Return [x, y] of the center of cell containing provided text 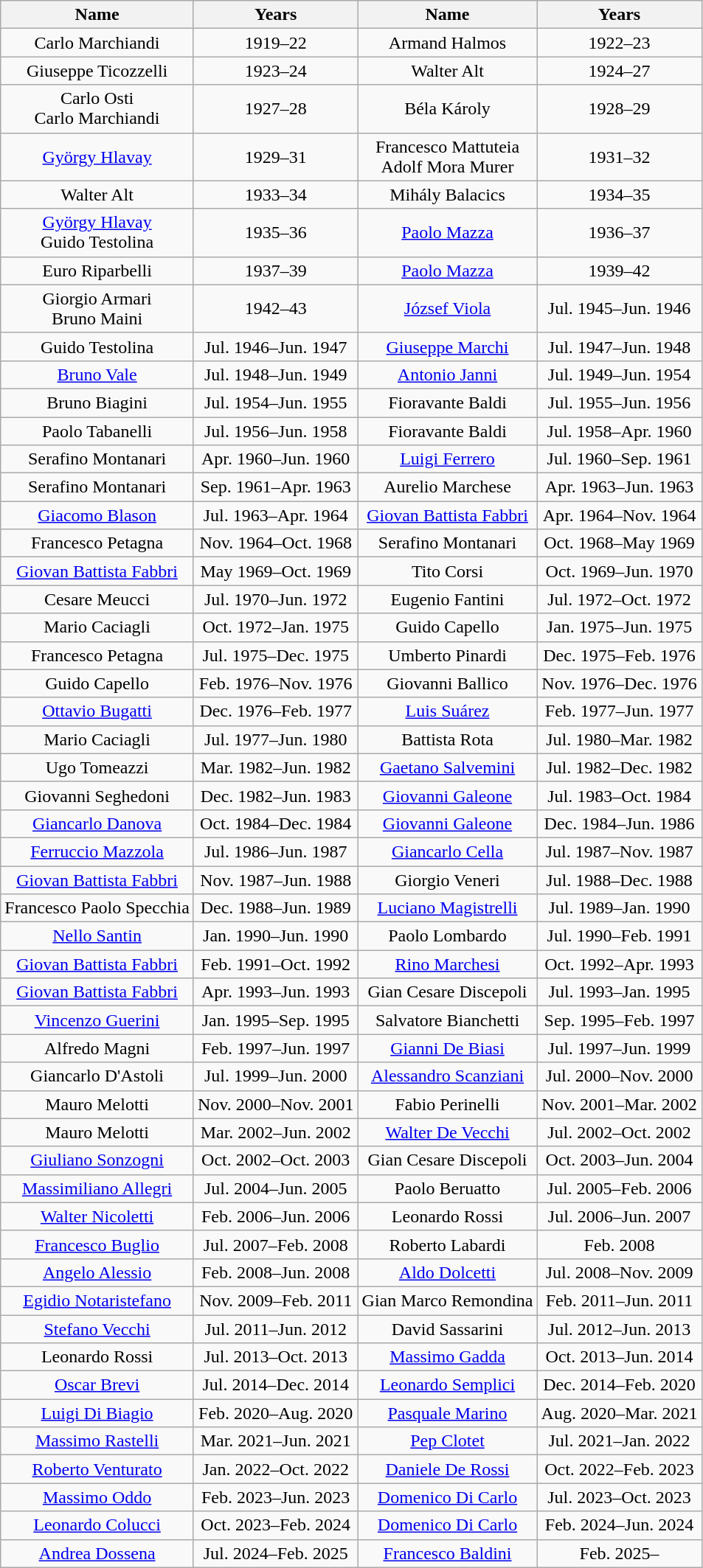
Gaetano Salvemini [447, 767]
Jul. 2000–Nov. 2000 [620, 1076]
Bruno Biagini [97, 403]
Apr. 1963–Jun. 1963 [620, 487]
1929–31 [276, 156]
Aldo Dolcetti [447, 1272]
Rino Marchesi [447, 964]
Jul. 1954–Jun. 1955 [276, 403]
1922–23 [620, 43]
Francesco Paolo Specchia [97, 908]
Jul. 2007–Feb. 2008 [276, 1244]
Angelo Alessio [97, 1272]
Tito Corsi [447, 571]
Giuliano Sonzogni [97, 1160]
Dec. 1988–Jun. 1989 [276, 908]
Oct. 1968–May 1969 [620, 543]
Luigi Ferrero [447, 459]
1934–35 [620, 195]
Jul. 1990–Feb. 1991 [620, 936]
Giacomo Blason [97, 515]
1935–36 [276, 233]
1931–32 [620, 156]
Jul. 1975–Dec. 1975 [276, 655]
Nov. 1976–Dec. 1976 [620, 683]
Jul. 1980–Mar. 1982 [620, 739]
1933–34 [276, 195]
Jul. 1960–Sep. 1961 [620, 459]
Leonardo Colucci [97, 1525]
Oct. 2022–Feb. 2023 [620, 1469]
Giuseppe Ticozzelli [97, 71]
Gianni De Biasi [447, 1048]
Dec. 1975–Feb. 1976 [620, 655]
David Sassarini [447, 1329]
Luigi Di Biagio [97, 1413]
Jul. 2023–Oct. 2023 [620, 1497]
Ferruccio Mazzola [97, 851]
Feb. 2011–Jun. 2011 [620, 1300]
Jul. 1955–Jun. 1956 [620, 403]
1919–22 [276, 43]
Oct. 1992–Apr. 1993 [620, 964]
Jul. 1956–Jun. 1958 [276, 431]
Jul. 1970–Jun. 1972 [276, 599]
Jul. 1986–Jun. 1987 [276, 851]
Jul. 1988–Dec. 1988 [620, 879]
Alessandro Scanziani [447, 1076]
Massimiliano Allegri [97, 1188]
Carlo Osti Carlo Marchiandi [97, 109]
György Hlavay Guido Testolina [97, 233]
Massimo Rastelli [97, 1441]
Apr. 1964–Nov. 1964 [620, 515]
Giancarlo Cella [447, 851]
Jul. 2004–Jun. 2005 [276, 1188]
Bruno Vale [97, 374]
Jul. 2021–Jan. 2022 [620, 1441]
Jul. 2008–Nov. 2009 [620, 1272]
Apr. 1993–Jun. 1993 [276, 992]
Jan. 2022–Oct. 2022 [276, 1469]
Jul. 2006–Jun. 2007 [620, 1216]
Jul. 2012–Jun. 2013 [620, 1329]
Massimo Oddo [97, 1497]
Dec. 1976–Feb. 1977 [276, 711]
Giovanni Seghedoni [97, 795]
Jul. 1999–Jun. 2000 [276, 1076]
Jan. 1995–Sep. 1995 [276, 1020]
Oct. 1984–Dec. 1984 [276, 823]
Jul. 2005–Feb. 2006 [620, 1188]
Ottavio Bugatti [97, 711]
Paolo Beruatto [447, 1188]
Jul. 1977–Jun. 1980 [276, 739]
Giancarlo D'Astoli [97, 1076]
Alfredo Magni [97, 1048]
Jan. 1990–Jun. 1990 [276, 936]
Nello Santin [97, 936]
May 1969–Oct. 1969 [276, 571]
Jan. 1975–Jun. 1975 [620, 627]
Eugenio Fantini [447, 599]
Salvatore Bianchetti [447, 1020]
Jul. 1993–Jan. 1995 [620, 992]
Nov. 2000–Nov. 2001 [276, 1104]
Aurelio Marchese [447, 487]
Dec. 2014–Feb. 2020 [620, 1385]
Stefano Vecchi [97, 1329]
Jul. 1958–Apr. 1960 [620, 431]
Nov. 2001–Mar. 2002 [620, 1104]
Oct. 1969–Jun. 1970 [620, 571]
Feb. 2006–Jun. 2006 [276, 1216]
Jul. 2002–Oct. 2002 [620, 1132]
Jul. 1987–Nov. 1987 [620, 851]
Francesco Baldini [447, 1553]
Francesco Buglio [97, 1244]
Giovanni Ballico [447, 683]
Giancarlo Danova [97, 823]
Jul. 1989–Jan. 1990 [620, 908]
Feb. 2024–Jun. 2024 [620, 1525]
Roberto Venturato [97, 1469]
Feb. 1991–Oct. 1992 [276, 964]
Nov. 1964–Oct. 1968 [276, 543]
1924–27 [620, 71]
Carlo Marchiandi [97, 43]
Jul. 1948–Jun. 1949 [276, 374]
Leonardo Semplici [447, 1385]
Nov. 1987–Jun. 1988 [276, 879]
Oct. 2002–Oct. 2003 [276, 1160]
Luis Suárez [447, 711]
1928–29 [620, 109]
1937–39 [276, 271]
Mihály Balacics [447, 195]
Francesco Mattuteia Adolf Mora Murer [447, 156]
Walter De Vecchi [447, 1132]
Mar. 2002–Jun. 2002 [276, 1132]
Pep Clotet [447, 1441]
Giuseppe Marchi [447, 346]
Euro Riparbelli [97, 271]
Feb. 2008 [620, 1244]
Feb. 1977–Jun. 1977 [620, 711]
Guido Testolina [97, 346]
1939–42 [620, 271]
Giorgio Veneri [447, 879]
Umberto Pinardi [447, 655]
Fabio Perinelli [447, 1104]
Sep. 1961–Apr. 1963 [276, 487]
György Hlavay [97, 156]
Mar. 1982–Jun. 1982 [276, 767]
Jul. 1945–Jun. 1946 [620, 308]
Egidio Notaristefano [97, 1300]
Jul. 2013–Oct. 2013 [276, 1357]
Ugo Tomeazzi [97, 767]
Jul. 1972–Oct. 1972 [620, 599]
Béla Károly [447, 109]
1936–37 [620, 233]
Jul. 2011–Jun. 2012 [276, 1329]
Jul. 1997–Jun. 1999 [620, 1048]
Pasquale Marino [447, 1413]
Gian Marco Remondina [447, 1300]
Jul. 1946–Jun. 1947 [276, 346]
Andrea Dossena [97, 1553]
Oscar Brevi [97, 1385]
Sep. 1995–Feb. 1997 [620, 1020]
Giorgio Armari Bruno Maini [97, 308]
Jul. 2024–Feb. 2025 [276, 1553]
Jul. 1949–Jun. 1954 [620, 374]
Feb. 2020–Aug. 2020 [276, 1413]
Oct. 2003–Jun. 2004 [620, 1160]
Feb. 2025– [620, 1553]
1923–24 [276, 71]
Oct. 2023–Feb. 2024 [276, 1525]
Jul. 1947–Jun. 1948 [620, 346]
József Viola [447, 308]
Oct. 1972–Jan. 1975 [276, 627]
Feb. 2008–Jun. 2008 [276, 1272]
Feb. 1997–Jun. 1997 [276, 1048]
Vincenzo Guerini [97, 1020]
Mar. 2021–Jun. 2021 [276, 1441]
Apr. 1960–Jun. 1960 [276, 459]
Jul. 1963–Apr. 1964 [276, 515]
Antonio Janni [447, 374]
1927–28 [276, 109]
Daniele De Rossi [447, 1469]
Dec. 1982–Jun. 1983 [276, 795]
Jul. 2014–Dec. 2014 [276, 1385]
Jul. 1983–Oct. 1984 [620, 795]
1942–43 [276, 308]
Feb. 1976–Nov. 1976 [276, 683]
Dec. 1984–Jun. 1986 [620, 823]
Feb. 2023–Jun. 2023 [276, 1497]
Cesare Meucci [97, 599]
Luciano Magistrelli [447, 908]
Walter Nicoletti [97, 1216]
Massimo Gadda [447, 1357]
Jul. 1982–Dec. 1982 [620, 767]
Aug. 2020–Mar. 2021 [620, 1413]
Battista Rota [447, 739]
Nov. 2009–Feb. 2011 [276, 1300]
Paolo Lombardo [447, 936]
Oct. 2013–Jun. 2014 [620, 1357]
Roberto Labardi [447, 1244]
Armand Halmos [447, 43]
Paolo Tabanelli [97, 431]
